Extract the (x, y) coordinate from the center of the cell holding the provided text.  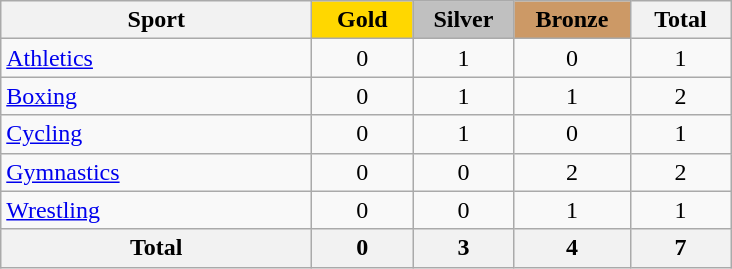
Cycling (156, 134)
Bronze (572, 20)
Silver (464, 20)
Boxing (156, 96)
Gold (362, 20)
Wrestling (156, 210)
4 (572, 248)
Gymnastics (156, 172)
Sport (156, 20)
3 (464, 248)
7 (680, 248)
Athletics (156, 58)
